Return [X, Y] of the center of cell containing provided text 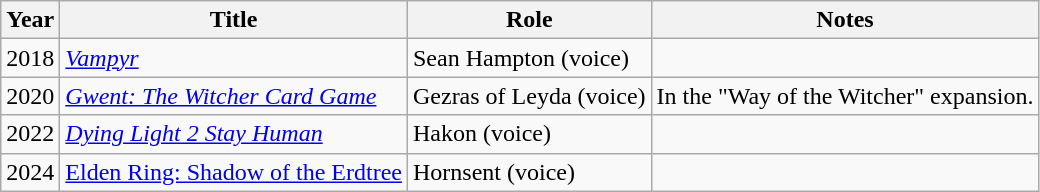
Role [529, 20]
Notes [845, 20]
2018 [30, 58]
Gwent: The Witcher Card Game [234, 96]
2024 [30, 172]
Title [234, 20]
Elden Ring: Shadow of the Erdtree [234, 172]
2020 [30, 96]
Hornsent (voice) [529, 172]
Hakon (voice) [529, 134]
Year [30, 20]
Sean Hampton (voice) [529, 58]
In the "Way of the Witcher" expansion. [845, 96]
Vampyr [234, 58]
Dying Light 2 Stay Human [234, 134]
2022 [30, 134]
Gezras of Leyda (voice) [529, 96]
